Search for the cell housing the specified text and yield its (x, y) center coordinate. 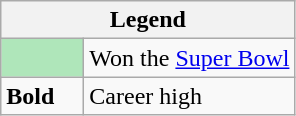
Legend (148, 20)
Won the Super Bowl (190, 58)
Bold (42, 96)
Career high (190, 96)
